Identify which cell holds the provided text, then report its (X, Y) central coordinate. 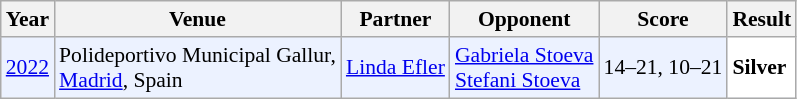
Venue (198, 19)
Polideportivo Municipal Gallur,Madrid, Spain (198, 68)
Score (664, 19)
14–21, 10–21 (664, 68)
Silver (762, 68)
Linda Efler (396, 68)
Year (28, 19)
Result (762, 19)
Partner (396, 19)
2022 (28, 68)
Gabriela Stoeva Stefani Stoeva (524, 68)
Opponent (524, 19)
